Capture the cell that displays the provided text and extract its (x, y) central coordinate. 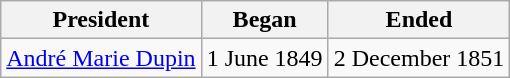
Ended (419, 20)
1 June 1849 (264, 58)
2 December 1851 (419, 58)
André Marie Dupin (101, 58)
President (101, 20)
Began (264, 20)
